For the text-containing cell, return its midpoint in (x, y) coordinate format. 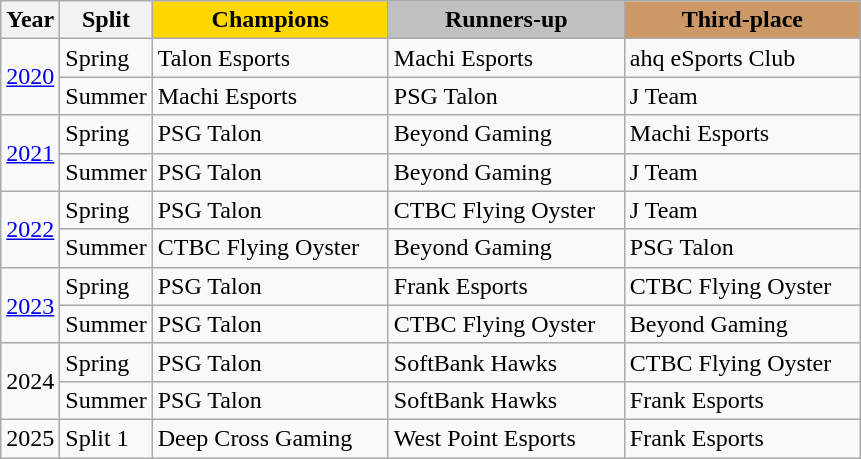
West Point Esports (506, 438)
Champions (270, 20)
2022 (30, 229)
Split 1 (106, 438)
Deep Cross Gaming (270, 438)
2024 (30, 381)
2025 (30, 438)
Split (106, 20)
Runners-up (506, 20)
Talon Esports (270, 58)
2020 (30, 77)
Year (30, 20)
ahq eSports Club (742, 58)
2023 (30, 305)
Third-place (742, 20)
2021 (30, 153)
